Return (x, y) of the center of cell containing provided text 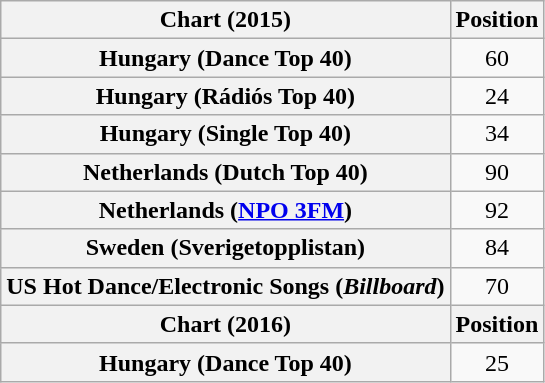
Netherlands (NPO 3FM) (226, 210)
34 (497, 134)
24 (497, 96)
90 (497, 172)
Chart (2016) (226, 324)
92 (497, 210)
Sweden (Sverigetopplistan) (226, 248)
Netherlands (Dutch Top 40) (226, 172)
70 (497, 286)
60 (497, 58)
25 (497, 362)
84 (497, 248)
Hungary (Single Top 40) (226, 134)
Hungary (Rádiós Top 40) (226, 96)
Chart (2015) (226, 20)
US Hot Dance/Electronic Songs (Billboard) (226, 286)
